Scan for the cell matching the given text and deliver its [X, Y] coordinate at center. 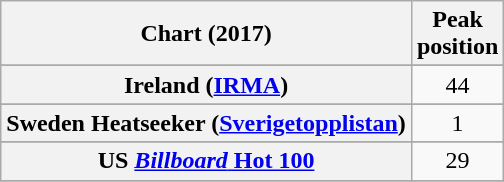
US Billboard Hot 100 [206, 161]
Ireland (IRMA) [206, 85]
Peak position [457, 34]
1 [457, 123]
Chart (2017) [206, 34]
29 [457, 161]
Sweden Heatseeker (Sverigetopplistan) [206, 123]
44 [457, 85]
